Search for the cell housing the specified text and yield its [x, y] center coordinate. 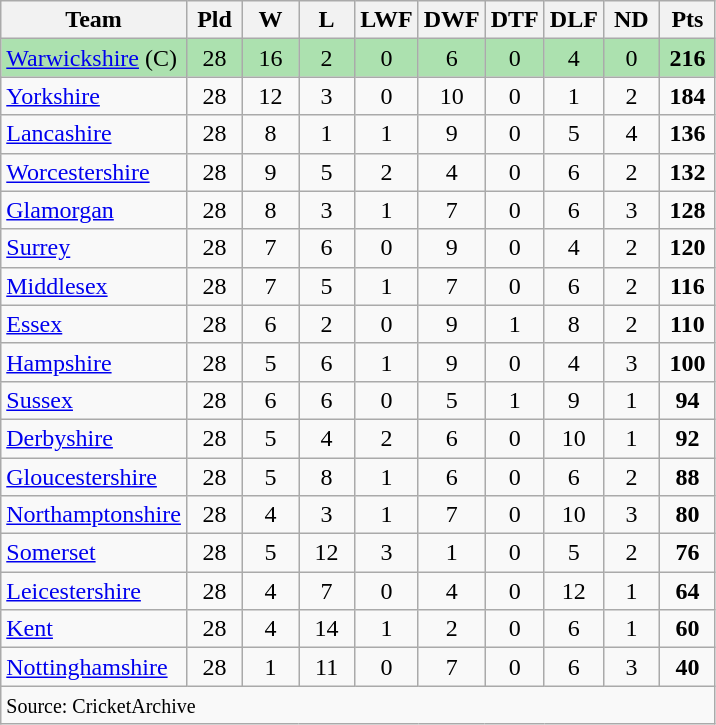
Somerset [94, 553]
116 [687, 286]
W [271, 20]
Kent [94, 629]
76 [687, 553]
ND [631, 20]
120 [687, 248]
132 [687, 172]
80 [687, 515]
Pts [687, 20]
Team [94, 20]
184 [687, 96]
Pld [214, 20]
60 [687, 629]
Middlesex [94, 286]
64 [687, 591]
Worcestershire [94, 172]
DTF [514, 20]
Sussex [94, 400]
88 [687, 477]
Leicestershire [94, 591]
Northamptonshire [94, 515]
Essex [94, 324]
110 [687, 324]
40 [687, 667]
Warwickshire (C) [94, 58]
Yorkshire [94, 96]
94 [687, 400]
128 [687, 210]
Source: CricketArchive [358, 705]
14 [327, 629]
100 [687, 362]
92 [687, 438]
Derbyshire [94, 438]
LWF [387, 20]
Surrey [94, 248]
216 [687, 58]
DWF [452, 20]
Gloucestershire [94, 477]
136 [687, 134]
11 [327, 667]
Hampshire [94, 362]
DLF [574, 20]
16 [271, 58]
Nottinghamshire [94, 667]
Glamorgan [94, 210]
L [327, 20]
Lancashire [94, 134]
